Output the [X, Y] coordinate of the center of the cell containing the given text.  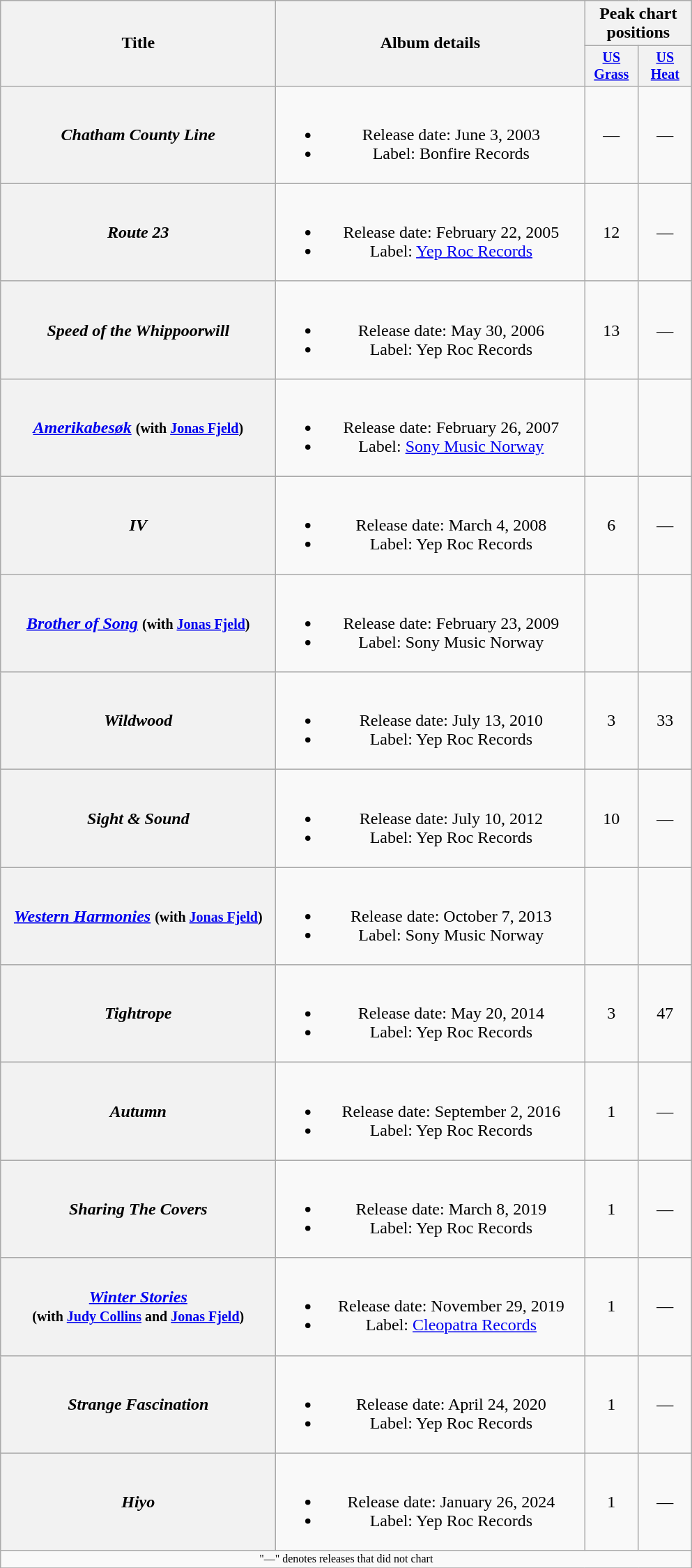
Release date: March 8, 2019Label: Yep Roc Records [431, 1209]
Release date: January 26, 2024Label: Yep Roc Records [431, 1502]
IV [138, 526]
10 [612, 819]
US Heat [665, 66]
Sight & Sound [138, 819]
Release date: February 22, 2005Label: Yep Roc Records [431, 232]
Release date: March 4, 2008Label: Yep Roc Records [431, 526]
Autumn [138, 1111]
Sharing The Covers [138, 1209]
Hiyo [138, 1502]
"—" denotes releases that did not chart [346, 1559]
Release date: September 2, 2016Label: Yep Roc Records [431, 1111]
Brother of Song (with Jonas Fjeld) [138, 623]
Title [138, 43]
Tightrope [138, 1014]
Route 23 [138, 232]
Western Harmonies (with Jonas Fjeld) [138, 916]
47 [665, 1014]
Release date: November 29, 2019Label: Cleopatra Records [431, 1307]
12 [612, 232]
Chatham County Line [138, 135]
Strange Fascination [138, 1404]
Release date: May 20, 2014Label: Yep Roc Records [431, 1014]
6 [612, 526]
Release date: May 30, 2006Label: Yep Roc Records [431, 330]
Release date: April 24, 2020Label: Yep Roc Records [431, 1404]
Release date: July 13, 2010Label: Yep Roc Records [431, 721]
Winter Stories (with Judy Collins and Jonas Fjeld) [138, 1307]
Album details [431, 43]
Wildwood [138, 721]
Amerikabesøk (with Jonas Fjeld) [138, 427]
Release date: February 26, 2007Label: Sony Music Norway [431, 427]
Peak chartpositions [638, 24]
Release date: June 3, 2003Label: Bonfire Records [431, 135]
Release date: February 23, 2009Label: Sony Music Norway [431, 623]
33 [665, 721]
Release date: July 10, 2012Label: Yep Roc Records [431, 819]
13 [612, 330]
Release date: October 7, 2013Label: Sony Music Norway [431, 916]
Speed of the Whippoorwill [138, 330]
US Grass [612, 66]
